Locate the cell with the specified text and output its (X, Y) center coordinate. 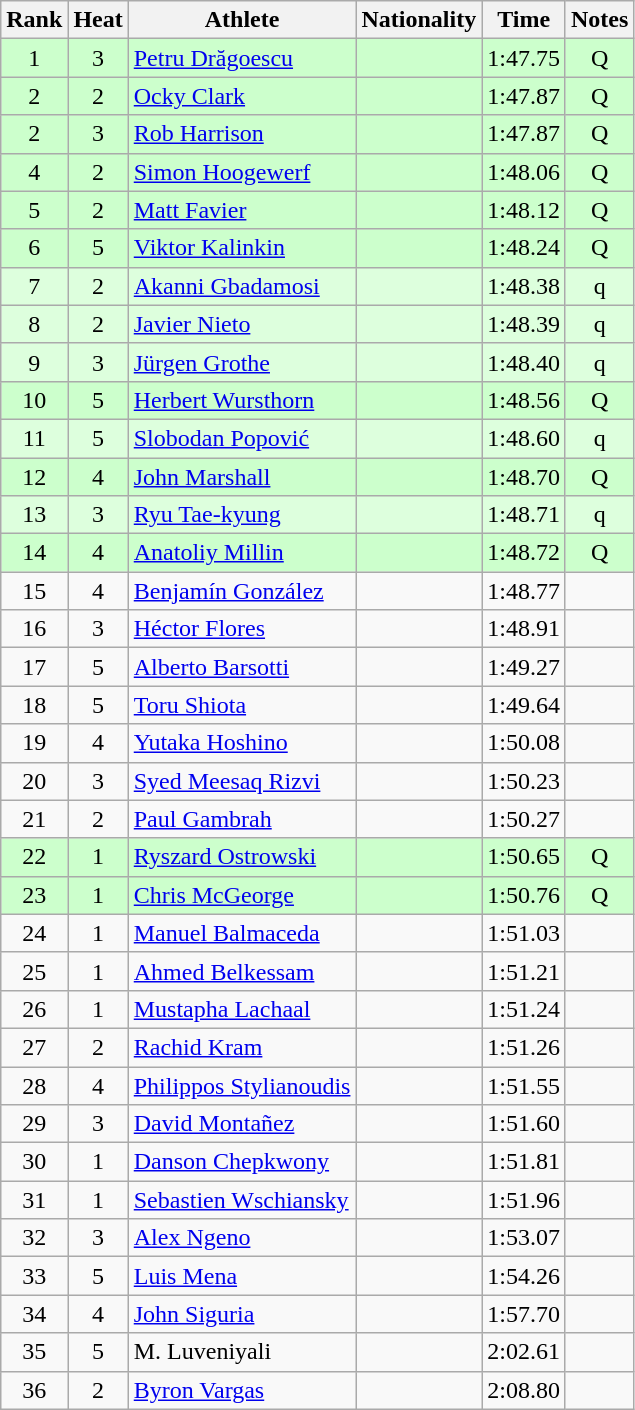
Paul Gambrah (242, 819)
Rob Harrison (242, 134)
34 (34, 1314)
1:50.08 (524, 743)
1:51.81 (524, 1162)
36 (34, 1390)
John Siguria (242, 1314)
1:48.24 (524, 248)
25 (34, 971)
Benjamín González (242, 591)
1:51.21 (524, 971)
1:49.27 (524, 667)
1:54.26 (524, 1276)
1:48.40 (524, 362)
Yutaka Hoshino (242, 743)
Philippos Stylianoudis (242, 1085)
1:48.91 (524, 629)
Petru Drăgoescu (242, 58)
1:48.12 (524, 210)
22 (34, 857)
24 (34, 933)
1:48.71 (524, 515)
Alex Ngeno (242, 1238)
Notes (599, 20)
1:48.06 (524, 172)
7 (34, 286)
Danson Chepkwony (242, 1162)
1:51.96 (524, 1200)
2:08.80 (524, 1390)
Byron Vargas (242, 1390)
19 (34, 743)
6 (34, 248)
Anatoliy Millin (242, 553)
35 (34, 1352)
15 (34, 591)
Herbert Wursthorn (242, 400)
12 (34, 477)
1:51.26 (524, 1047)
Matt Favier (242, 210)
11 (34, 438)
1:57.70 (524, 1314)
33 (34, 1276)
Time (524, 20)
1:53.07 (524, 1238)
8 (34, 324)
Mustapha Lachaal (242, 1009)
31 (34, 1200)
29 (34, 1124)
Luis Mena (242, 1276)
Ryszard Ostrowski (242, 857)
1:51.55 (524, 1085)
Manuel Balmaceda (242, 933)
Héctor Flores (242, 629)
Athlete (242, 20)
1:49.64 (524, 705)
Ocky Clark (242, 96)
1:48.70 (524, 477)
18 (34, 705)
17 (34, 667)
Javier Nieto (242, 324)
1:48.72 (524, 553)
Heat (98, 20)
23 (34, 895)
1:50.27 (524, 819)
Ryu Tae-kyung (242, 515)
1:50.76 (524, 895)
Toru Shiota (242, 705)
1:51.03 (524, 933)
Simon Hoogewerf (242, 172)
1:48.60 (524, 438)
John Marshall (242, 477)
28 (34, 1085)
Syed Meesaq Rizvi (242, 781)
27 (34, 1047)
Sebastien Wschiansky (242, 1200)
Chris McGeorge (242, 895)
Alberto Barsotti (242, 667)
1:51.24 (524, 1009)
20 (34, 781)
David Montañez (242, 1124)
9 (34, 362)
14 (34, 553)
Akanni Gbadamosi (242, 286)
2:02.61 (524, 1352)
1:51.60 (524, 1124)
1:48.39 (524, 324)
Jürgen Grothe (242, 362)
Rachid Kram (242, 1047)
1:47.75 (524, 58)
1:50.23 (524, 781)
21 (34, 819)
13 (34, 515)
M. Luveniyali (242, 1352)
Nationality (419, 20)
16 (34, 629)
Rank (34, 20)
1:48.38 (524, 286)
32 (34, 1238)
10 (34, 400)
Viktor Kalinkin (242, 248)
1:50.65 (524, 857)
30 (34, 1162)
1:48.56 (524, 400)
1:48.77 (524, 591)
26 (34, 1009)
Ahmed Belkessam (242, 971)
Slobodan Popović (242, 438)
